From the cell containing the given text, extract its center point as [X, Y] coordinate. 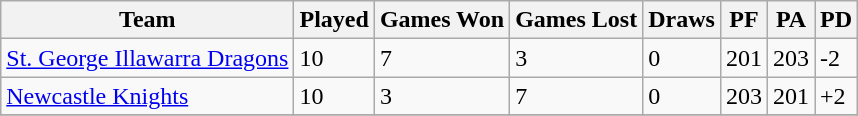
St. George Illawarra Dragons [148, 58]
Draws [682, 20]
-2 [836, 58]
PA [790, 20]
PD [836, 20]
Played [334, 20]
Newcastle Knights [148, 96]
+2 [836, 96]
Games Lost [576, 20]
Games Won [442, 20]
PF [744, 20]
Team [148, 20]
